Detect which cell encompasses the target text, then output its (x, y) center coordinate. 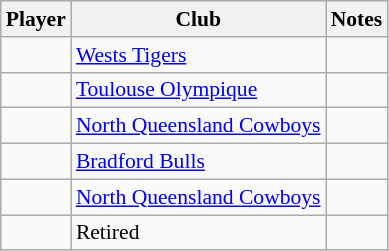
Toulouse Olympique (198, 90)
Notes (357, 19)
Bradford Bulls (198, 162)
Player (36, 19)
Club (198, 19)
Retired (198, 233)
Wests Tigers (198, 55)
